Output the (X, Y) coordinate of the center of the cell containing the given text.  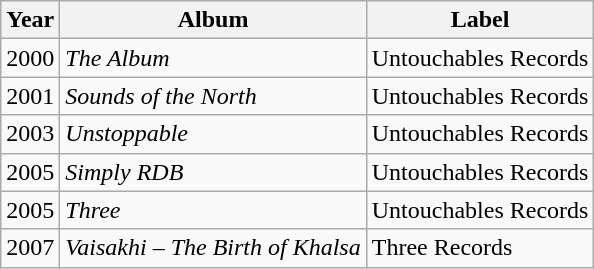
Label (480, 20)
Three (213, 210)
Album (213, 20)
Three Records (480, 248)
Sounds of the North (213, 96)
2001 (30, 96)
2003 (30, 134)
Year (30, 20)
Vaisakhi – The Birth of Khalsa (213, 248)
Simply RDB (213, 172)
The Album (213, 58)
2007 (30, 248)
Unstoppable (213, 134)
2000 (30, 58)
